Locate the cell with the specified text and output its (X, Y) center coordinate. 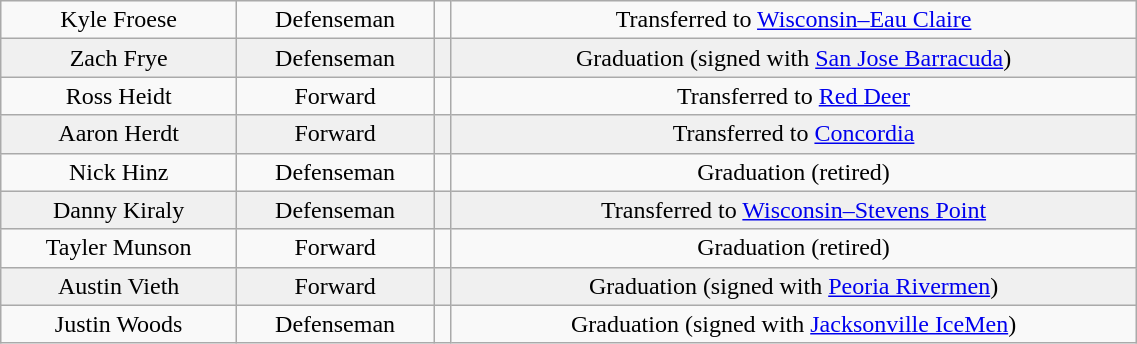
Transferred to Wisconsin–Eau Claire (794, 20)
Graduation (signed with Jacksonville IceMen) (794, 324)
Graduation (signed with San Jose Barracuda) (794, 58)
Austin Vieth (119, 286)
Nick Hinz (119, 172)
Justin Woods (119, 324)
Zach Frye (119, 58)
Danny Kiraly (119, 210)
Graduation (signed with Peoria Rivermen) (794, 286)
Aaron Herdt (119, 134)
Ross Heidt (119, 96)
Transferred to Concordia (794, 134)
Kyle Froese (119, 20)
Tayler Munson (119, 248)
Transferred to Red Deer (794, 96)
Transferred to Wisconsin–Stevens Point (794, 210)
